Return [x, y] of the center of cell containing provided text 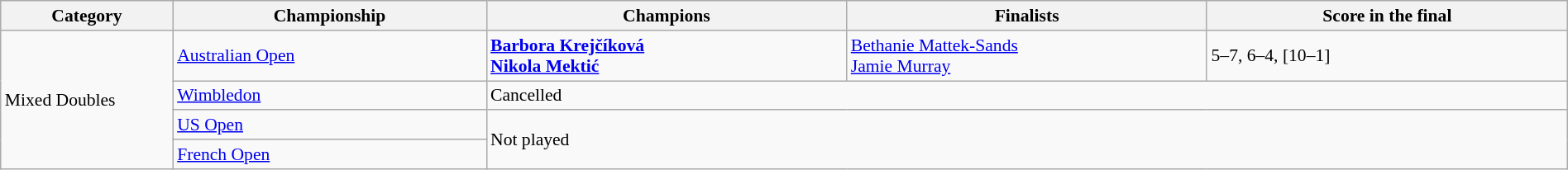
5–7, 6–4, [10–1] [1387, 56]
Wimbledon [329, 96]
Finalists [1027, 16]
Champions [667, 16]
Not played [1027, 140]
Australian Open [329, 56]
Cancelled [1027, 96]
Mixed Doubles [87, 100]
Championship [329, 16]
Category [87, 16]
US Open [329, 125]
Barbora Krejčíková Nikola Mektić [667, 56]
Score in the final [1387, 16]
French Open [329, 154]
Bethanie Mattek-Sands Jamie Murray [1027, 56]
